Identify which cell holds the provided text, then report its (X, Y) central coordinate. 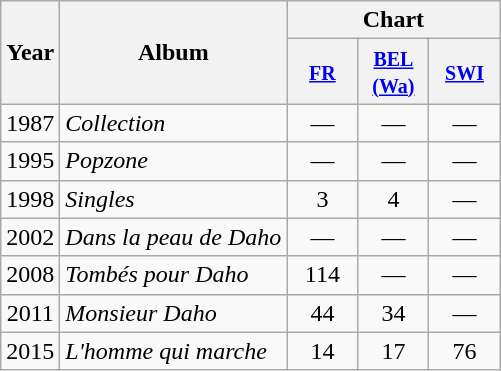
Popzone (174, 161)
Album (174, 52)
17 (394, 351)
34 (394, 313)
SWI (464, 72)
44 (322, 313)
Tombés pour Daho (174, 275)
3 (322, 199)
76 (464, 351)
Chart (394, 20)
L'homme qui marche (174, 351)
Year (30, 52)
2011 (30, 313)
Collection (174, 123)
1987 (30, 123)
Dans la peau de Daho (174, 237)
114 (322, 275)
4 (394, 199)
1998 (30, 199)
2015 (30, 351)
2008 (30, 275)
1995 (30, 161)
Singles (174, 199)
FR (322, 72)
Monsieur Daho (174, 313)
2002 (30, 237)
BEL(Wa) (394, 72)
14 (322, 351)
